Provide the [x, y] coordinate of the cell's center where the given text is located.  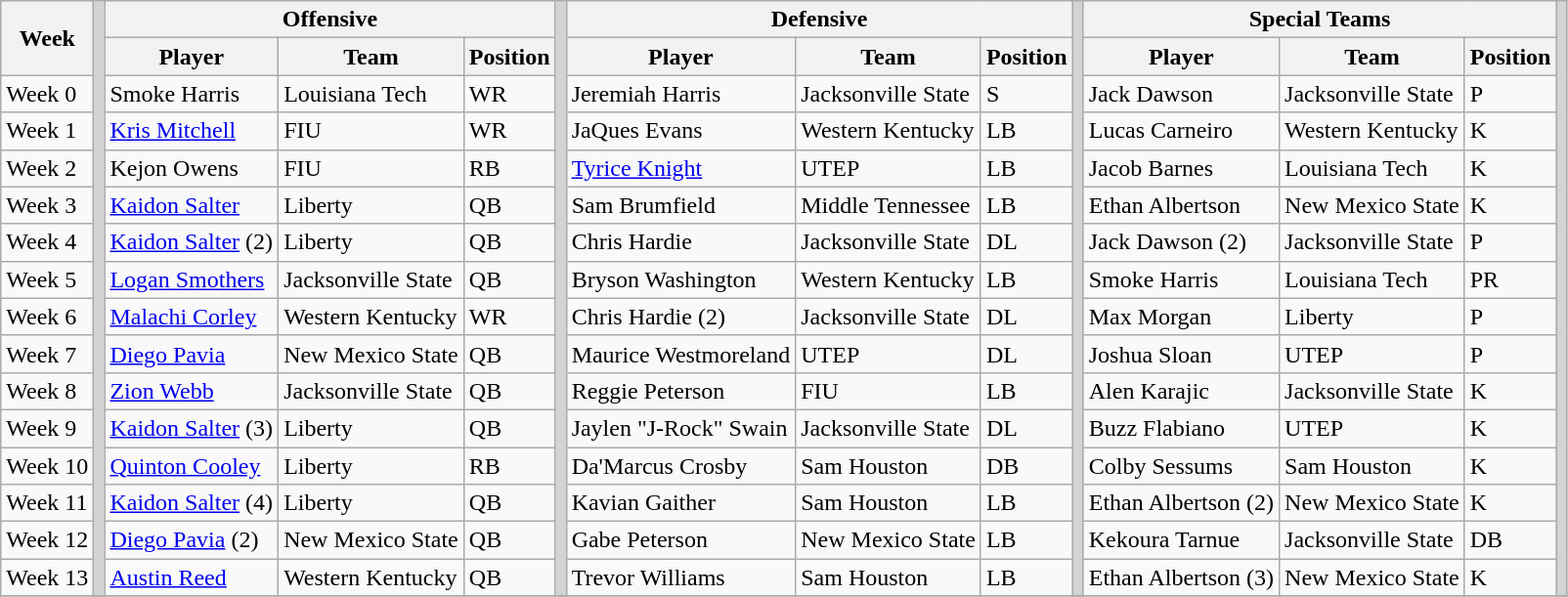
PR [1510, 279]
Austin Reed [192, 577]
Logan Smothers [192, 279]
Lucas Carneiro [1181, 131]
Week 8 [47, 391]
Special Teams [1320, 20]
Maurice Westmoreland [680, 354]
Gabe Peterson [680, 540]
Kekoura Tarnue [1181, 540]
Sam Brumfield [680, 205]
Kaidon Salter [192, 205]
Diego Pavia (2) [192, 540]
Colby Sessums [1181, 466]
Week 13 [47, 577]
Jeremiah Harris [680, 94]
Week 0 [47, 94]
Da'Marcus Crosby [680, 466]
Kaidon Salter (4) [192, 503]
Jacob Barnes [1181, 168]
Joshua Sloan [1181, 354]
Ethan Albertson (3) [1181, 577]
Jack Dawson [1181, 94]
Week 12 [47, 540]
Chris Hardie [680, 242]
Week 11 [47, 503]
Kejon Owens [192, 168]
Buzz Flabiano [1181, 428]
Jack Dawson (2) [1181, 242]
Week 3 [47, 205]
S [1026, 94]
Zion Webb [192, 391]
Ethan Albertson (2) [1181, 503]
Ethan Albertson [1181, 205]
Week [47, 38]
Defensive [819, 20]
Kris Mitchell [192, 131]
Kavian Gaither [680, 503]
Jaylen "J-Rock" Swain [680, 428]
Chris Hardie (2) [680, 317]
Week 10 [47, 466]
Week 9 [47, 428]
Trevor Williams [680, 577]
Week 1 [47, 131]
Bryson Washington [680, 279]
Tyrice Knight [680, 168]
Alen Karajic [1181, 391]
Middle Tennessee [889, 205]
Malachi Corley [192, 317]
JaQues Evans [680, 131]
Week 6 [47, 317]
Week 7 [47, 354]
Week 4 [47, 242]
Reggie Peterson [680, 391]
Kaidon Salter (3) [192, 428]
Week 5 [47, 279]
Diego Pavia [192, 354]
Week 2 [47, 168]
Kaidon Salter (2) [192, 242]
Offensive [330, 20]
Quinton Cooley [192, 466]
Max Morgan [1181, 317]
